Pinpoint the cell where the given text exists, returning its [X, Y] midpoint coordinate. 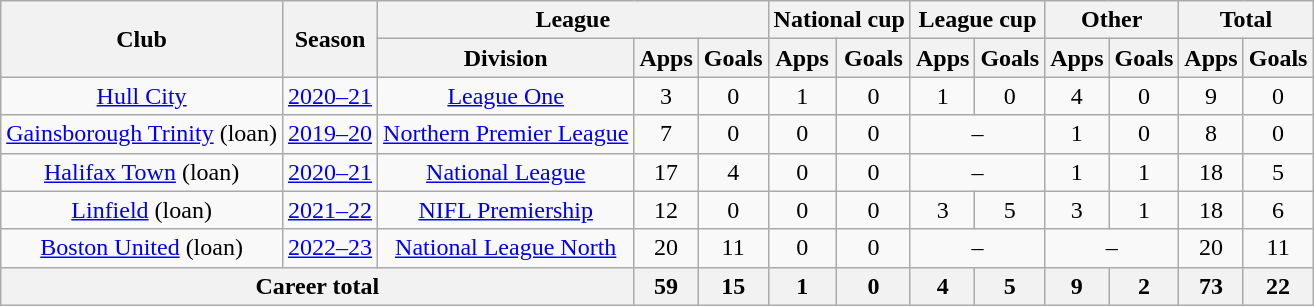
22 [1278, 286]
Club [142, 39]
Season [330, 39]
National cup [839, 20]
12 [666, 210]
League [573, 20]
2021–22 [330, 210]
17 [666, 172]
Division [506, 58]
73 [1211, 286]
Boston United (loan) [142, 248]
8 [1211, 134]
6 [1278, 210]
Hull City [142, 96]
Total [1246, 20]
League One [506, 96]
15 [733, 286]
National League North [506, 248]
Gainsborough Trinity (loan) [142, 134]
59 [666, 286]
Career total [318, 286]
2019–20 [330, 134]
Northern Premier League [506, 134]
2 [1144, 286]
Linfield (loan) [142, 210]
League cup [977, 20]
National League [506, 172]
7 [666, 134]
Other [1112, 20]
Halifax Town (loan) [142, 172]
2022–23 [330, 248]
NIFL Premiership [506, 210]
